Identify which cell holds the provided text, then report its (X, Y) central coordinate. 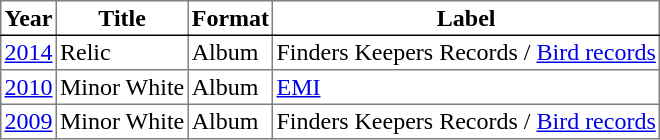
Year (29, 18)
2010 (29, 87)
Title (122, 18)
EMI (466, 87)
Label (466, 18)
2014 (29, 52)
Format (230, 18)
Relic (122, 52)
2009 (29, 121)
